Scan for the cell matching the given text and deliver its (X, Y) coordinate at center. 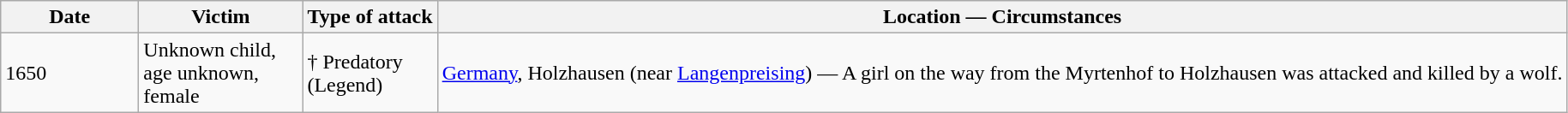
Unknown child, age unknown, female (221, 73)
1650 (70, 73)
† Predatory(Legend) (370, 73)
Germany, Holzhausen (near Langenpreising) — A girl on the way from the Myrtenhof to Holzhausen was attacked and killed by a wolf. (1002, 73)
Date (70, 17)
Victim (221, 17)
Type of attack (370, 17)
Location — Circumstances (1002, 17)
